Output the (X, Y) coordinate of the center of the cell containing the given text.  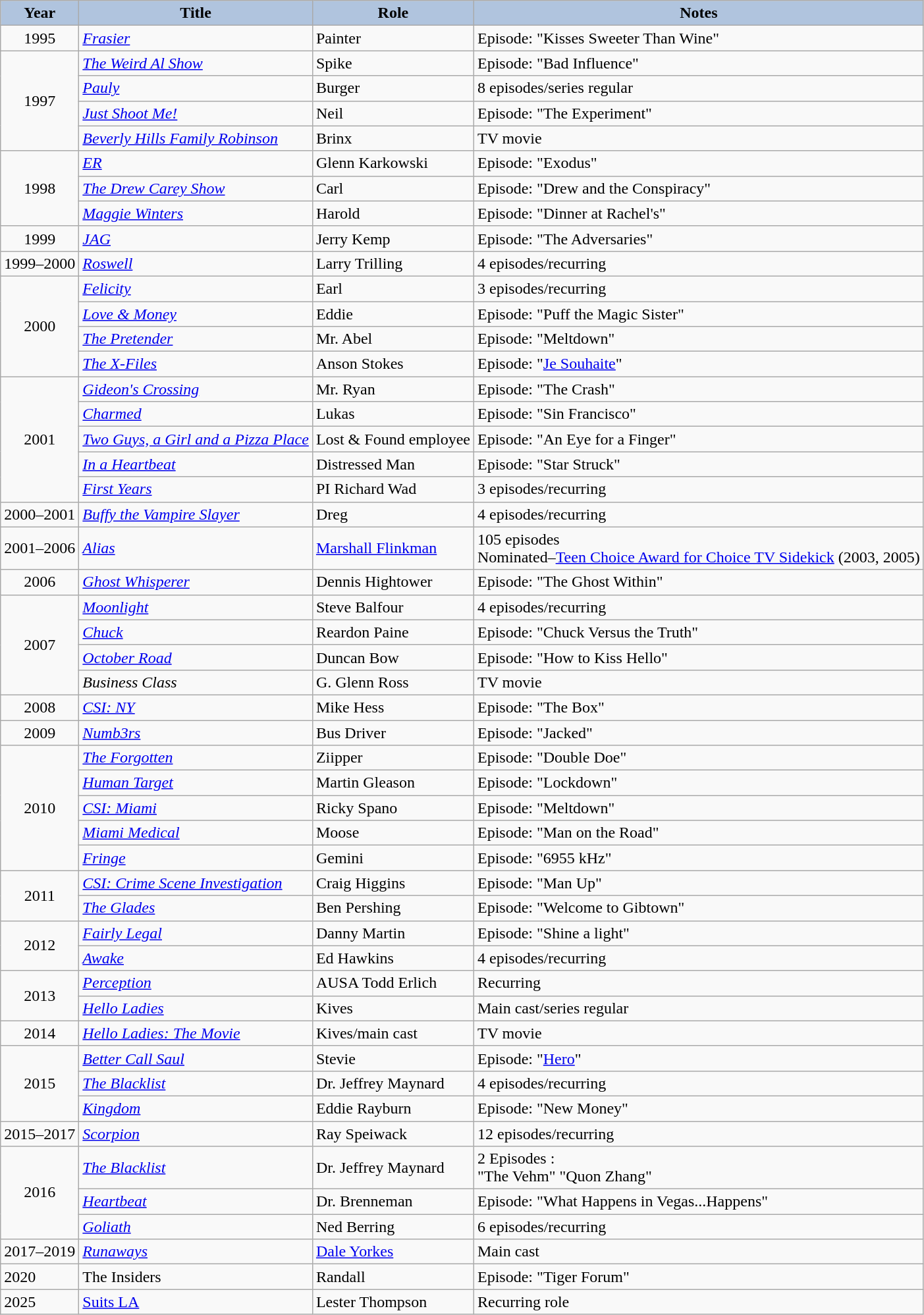
The X-Files (196, 364)
1999–2000 (40, 263)
Ben Pershing (393, 908)
2000–2001 (40, 514)
Episode: "Exodus" (698, 163)
Kives/main cast (393, 1033)
The Glades (196, 908)
Buffy the Vampire Slayer (196, 514)
Mr. Ryan (393, 389)
Burger (393, 88)
Year (40, 13)
Hello Ladies: The Movie (196, 1033)
Ray Speiwack (393, 1133)
2001 (40, 439)
Moonlight (196, 607)
Episode: "Star Struck" (698, 464)
Heartbeat (196, 1202)
JAG (196, 238)
Episode: "Sin Francisco" (698, 414)
Gideon's Crossing (196, 389)
Fringe (196, 858)
Episode: "Welcome to Gibtown" (698, 908)
Larry Trilling (393, 263)
Episode: "Shine a light" (698, 933)
Perception (196, 983)
Numb3rs (196, 733)
Episode: "Hero" (698, 1058)
CSI: Miami (196, 808)
Episode: "What Happens in Vegas...Happens" (698, 1202)
8 episodes/series regular (698, 88)
2013 (40, 996)
Ricky Spano (393, 808)
2001–2006 (40, 548)
The Forgotten (196, 758)
1999 (40, 238)
Business Class (196, 682)
2015 (40, 1083)
Episode: "Man on the Road" (698, 833)
The Pretender (196, 339)
Episode: "Chuck Versus the Truth" (698, 632)
2015–2017 (40, 1133)
Charmed (196, 414)
Mr. Abel (393, 339)
Scorpion (196, 1133)
Marshall Flinkman (393, 548)
Earl (393, 288)
Episode: "Puff the Magic Sister" (698, 314)
Episode: "Double Doe" (698, 758)
Main cast/series regular (698, 1008)
Martin Gleason (393, 783)
Episode: "6955 kHz" (698, 858)
Episode: "Lockdown" (698, 783)
Recurring role (698, 1302)
Episode: "Dinner at Rachel's" (698, 213)
Brinx (393, 138)
Episode: "The Experiment" (698, 113)
Notes (698, 13)
2008 (40, 707)
Episode: "The Box" (698, 707)
Kingdom (196, 1108)
Awake (196, 958)
Episode: "The Crash" (698, 389)
The Insiders (196, 1277)
Main cast (698, 1252)
Beverly Hills Family Robinson (196, 138)
Ed Hawkins (393, 958)
Randall (393, 1277)
Goliath (196, 1227)
Episode: "Bad Influence" (698, 63)
Episode: "Tiger Forum" (698, 1277)
Alias (196, 548)
PI Richard Wad (393, 489)
Episode: "New Money" (698, 1108)
Episode: "Kisses Sweeter Than Wine" (698, 38)
2017–2019 (40, 1252)
Dennis Hightower (393, 582)
Jerry Kemp (393, 238)
Anson Stokes (393, 364)
Just Shoot Me! (196, 113)
Eddie Rayburn (393, 1108)
2012 (40, 946)
Episode: "An Eye for a Finger" (698, 439)
1998 (40, 188)
2010 (40, 808)
2007 (40, 645)
Dreg (393, 514)
2014 (40, 1033)
Ned Berring (393, 1227)
Duncan Bow (393, 657)
1995 (40, 38)
2011 (40, 896)
Bus Driver (393, 733)
Lukas (393, 414)
Fairly Legal (196, 933)
Chuck (196, 632)
Gemini (393, 858)
Episode: "How to Kiss Hello" (698, 657)
Maggie Winters (196, 213)
Kives (393, 1008)
Episode: "Jacked" (698, 733)
CSI: Crime Scene Investigation (196, 883)
Harold (393, 213)
Role (393, 13)
First Years (196, 489)
In a Heartbeat (196, 464)
October Road (196, 657)
Episode: "The Adversaries" (698, 238)
Lester Thompson (393, 1302)
Love & Money (196, 314)
Danny Martin (393, 933)
Eddie (393, 314)
Episode: "Man Up" (698, 883)
Episode: "Drew and the Conspiracy" (698, 188)
Reardon Paine (393, 632)
Painter (393, 38)
ER (196, 163)
Frasier (196, 38)
2016 (40, 1193)
Suits LA (196, 1302)
The Weird Al Show (196, 63)
Carl (393, 188)
2000 (40, 326)
Neil (393, 113)
Two Guys, a Girl and a Pizza Place (196, 439)
Craig Higgins (393, 883)
2025 (40, 1302)
12 episodes/recurring (698, 1133)
Lost & Found employee (393, 439)
Miami Medical (196, 833)
1997 (40, 101)
2009 (40, 733)
6 episodes/recurring (698, 1227)
Spike (393, 63)
Steve Balfour (393, 607)
2006 (40, 582)
Episode: "The Ghost Within" (698, 582)
Better Call Saul (196, 1058)
Dr. Brenneman (393, 1202)
Roswell (196, 263)
Episode: "Je Souhaite" (698, 364)
AUSA Todd Erlich (393, 983)
Ghost Whisperer (196, 582)
105 episodesNominated–Teen Choice Award for Choice TV Sidekick (2003, 2005) (698, 548)
Distressed Man (393, 464)
Glenn Karkowski (393, 163)
Mike Hess (393, 707)
Recurring (698, 983)
Runaways (196, 1252)
CSI: NY (196, 707)
Felicity (196, 288)
Pauly (196, 88)
Stevie (393, 1058)
Human Target (196, 783)
Dale Yorkes (393, 1252)
2020 (40, 1277)
Moose (393, 833)
G. Glenn Ross (393, 682)
Title (196, 13)
Ziipper (393, 758)
The Drew Carey Show (196, 188)
Hello Ladies (196, 1008)
2 Episodes :"The Vehm" "Quon Zhang" (698, 1168)
